Determine the (x, y) coordinate at the center of the cell enclosing the given text.  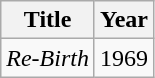
Title (48, 20)
Re-Birth (48, 58)
Year (124, 20)
1969 (124, 58)
